Return (x, y) of the center of cell containing provided text 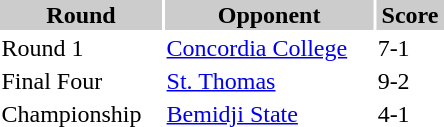
9-2 (410, 81)
St. Thomas (269, 81)
Opponent (269, 15)
Round 1 (81, 48)
Round (81, 15)
Score (410, 15)
Final Four (81, 81)
Concordia College (269, 48)
7-1 (410, 48)
